Determine the [X, Y] coordinate at the center of the cell enclosing the given text.  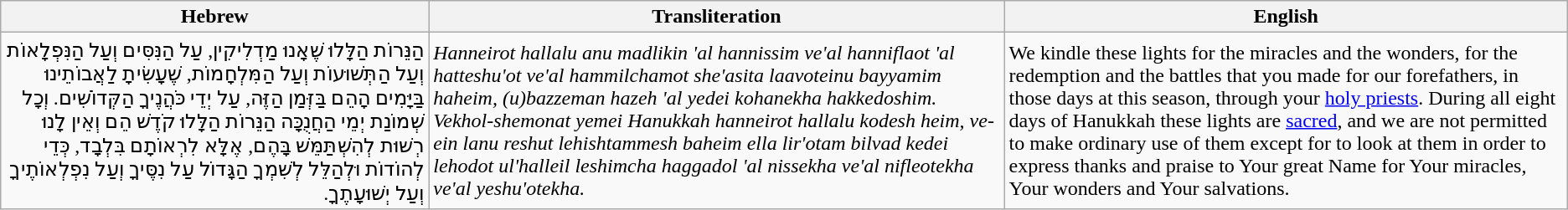
Hebrew [214, 17]
English [1286, 17]
Transliteration [717, 17]
